From the cell containing the given text, extract its center point as (x, y) coordinate. 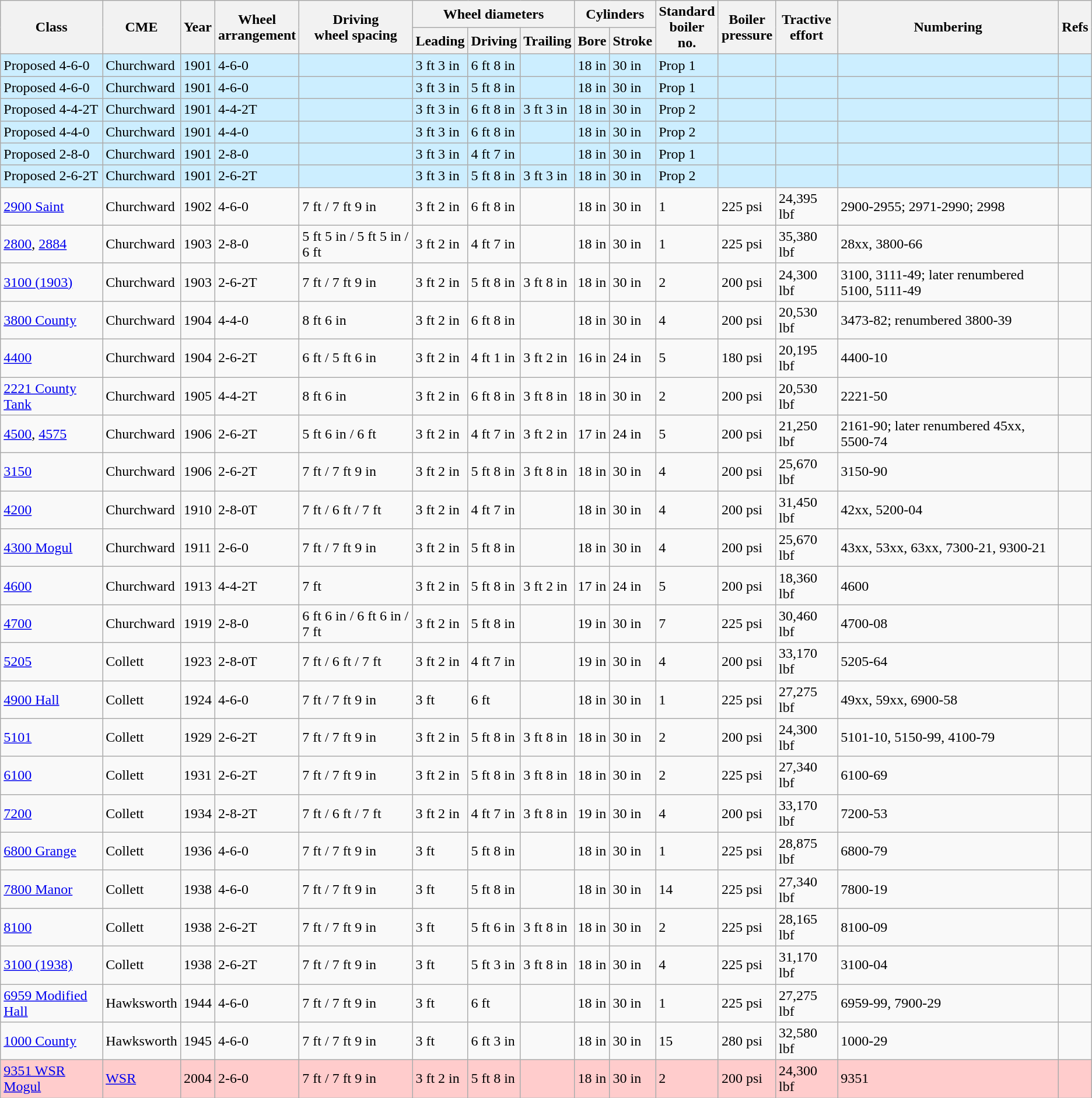
Proposed 4-4-0 (51, 132)
Wheel diameters (494, 14)
5 ft 5 in / 5 ft 5 in / 6 ft (356, 244)
WSR (142, 1079)
Wheelarrangement (257, 27)
5 ft 6 in / 6 ft (356, 434)
6959-99, 7900-29 (949, 1003)
4500, 4575 (51, 434)
30,460 lbf (807, 624)
2004 (197, 1079)
31,450 lbf (807, 510)
7 ft (356, 585)
1913 (197, 585)
6800-79 (949, 851)
18,360 lbf (807, 585)
7800-19 (949, 889)
CME (142, 27)
7200-53 (949, 813)
28xx, 3800-66 (949, 244)
2221 County Tank (51, 395)
Boilerpressure (747, 27)
1919 (197, 624)
1931 (197, 776)
2221-50 (949, 395)
Proposed 4-4-2T (51, 110)
16 in (592, 358)
1934 (197, 813)
6100 (51, 776)
21,250 lbf (807, 434)
6959 Modified Hall (51, 1003)
7200 (51, 813)
2900 Saint (51, 206)
5101 (51, 737)
49xx, 59xx, 6900-58 (949, 700)
1923 (197, 661)
Class (51, 27)
1905 (197, 395)
Trailing (547, 41)
4 ft 1 in (494, 358)
42xx, 5200-04 (949, 510)
Driving (494, 41)
5 ft 3 in (494, 964)
5 ft 6 in (494, 927)
Year (197, 27)
1902 (197, 206)
28,875 lbf (807, 851)
Standardboiler no. (687, 27)
Tractiveeffort (807, 27)
3100 (1938) (51, 964)
Cylinders (615, 14)
4700-08 (949, 624)
7 (687, 624)
3800 County (51, 320)
43xx, 53xx, 63xx, 7300-21, 9300-21 (949, 548)
280 psi (747, 1041)
8100-09 (949, 927)
3150-90 (949, 472)
3100-04 (949, 964)
1000 County (51, 1041)
180 psi (747, 358)
35,380 lbf (807, 244)
3100 (1903) (51, 282)
8100 (51, 927)
4400 (51, 358)
31,170 lbf (807, 964)
1910 (197, 510)
Drivingwheel spacing (356, 27)
1944 (197, 1003)
6 ft / 5 ft 6 in (356, 358)
9351 WSR Mogul (51, 1079)
1945 (197, 1041)
24,395 lbf (807, 206)
3150 (51, 472)
1936 (197, 851)
14 (687, 889)
Leading (440, 41)
1929 (197, 737)
Numbering (949, 27)
9351 (949, 1079)
3473-82; renumbered 3800-39 (949, 320)
Bore (592, 41)
4200 (51, 510)
15 (687, 1041)
20,195 lbf (807, 358)
1911 (197, 548)
5205 (51, 661)
5205-64 (949, 661)
5101-10, 5150-99, 4100-79 (949, 737)
6100-69 (949, 776)
6800 Grange (51, 851)
Proposed 2-6-2T (51, 176)
Proposed 2-8-0 (51, 154)
32,580 lbf (807, 1041)
4300 Mogul (51, 548)
Refs (1075, 27)
4700 (51, 624)
4900 Hall (51, 700)
28,165 lbf (807, 927)
Stroke (632, 41)
2800, 2884 (51, 244)
1000-29 (949, 1041)
6 ft 6 in / 6 ft 6 in / 7 ft (356, 624)
3100, 3111-49; later renumbered 5100, 5111-49 (949, 282)
4400-10 (949, 358)
6 ft 3 in (494, 1041)
7800 Manor (51, 889)
1924 (197, 700)
2-8-2T (257, 813)
2900-2955; 2971-2990; 2998 (949, 206)
2161-90; later renumbered 45xx, 5500-74 (949, 434)
